Identify which cell holds the provided text, then report its (x, y) central coordinate. 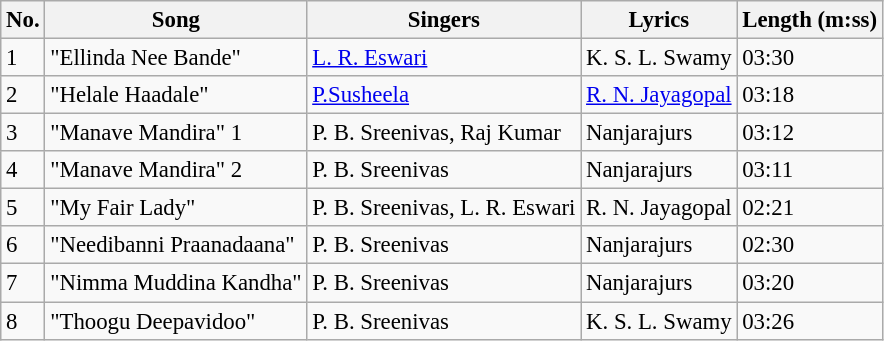
03:30 (810, 58)
03:18 (810, 95)
5 (23, 208)
03:11 (810, 170)
P. B. Sreenivas, Raj Kumar (444, 133)
1 (23, 58)
"Manave Mandira" 2 (176, 170)
Lyrics (659, 20)
L. R. Eswari (444, 58)
"My Fair Lady" (176, 208)
"Ellinda Nee Bande" (176, 58)
"Thoogu Deepavidoo" (176, 321)
"Helale Haadale" (176, 95)
"Needibanni Praanadaana" (176, 245)
02:30 (810, 245)
P.Susheela (444, 95)
Length (m:ss) (810, 20)
03:26 (810, 321)
3 (23, 133)
2 (23, 95)
02:21 (810, 208)
No. (23, 20)
"Manave Mandira" 1 (176, 133)
Singers (444, 20)
6 (23, 245)
03:12 (810, 133)
Song (176, 20)
"Nimma Muddina Kandha" (176, 283)
7 (23, 283)
4 (23, 170)
P. B. Sreenivas, L. R. Eswari (444, 208)
03:20 (810, 283)
8 (23, 321)
